Detect which cell encompasses the target text, then output its (X, Y) center coordinate. 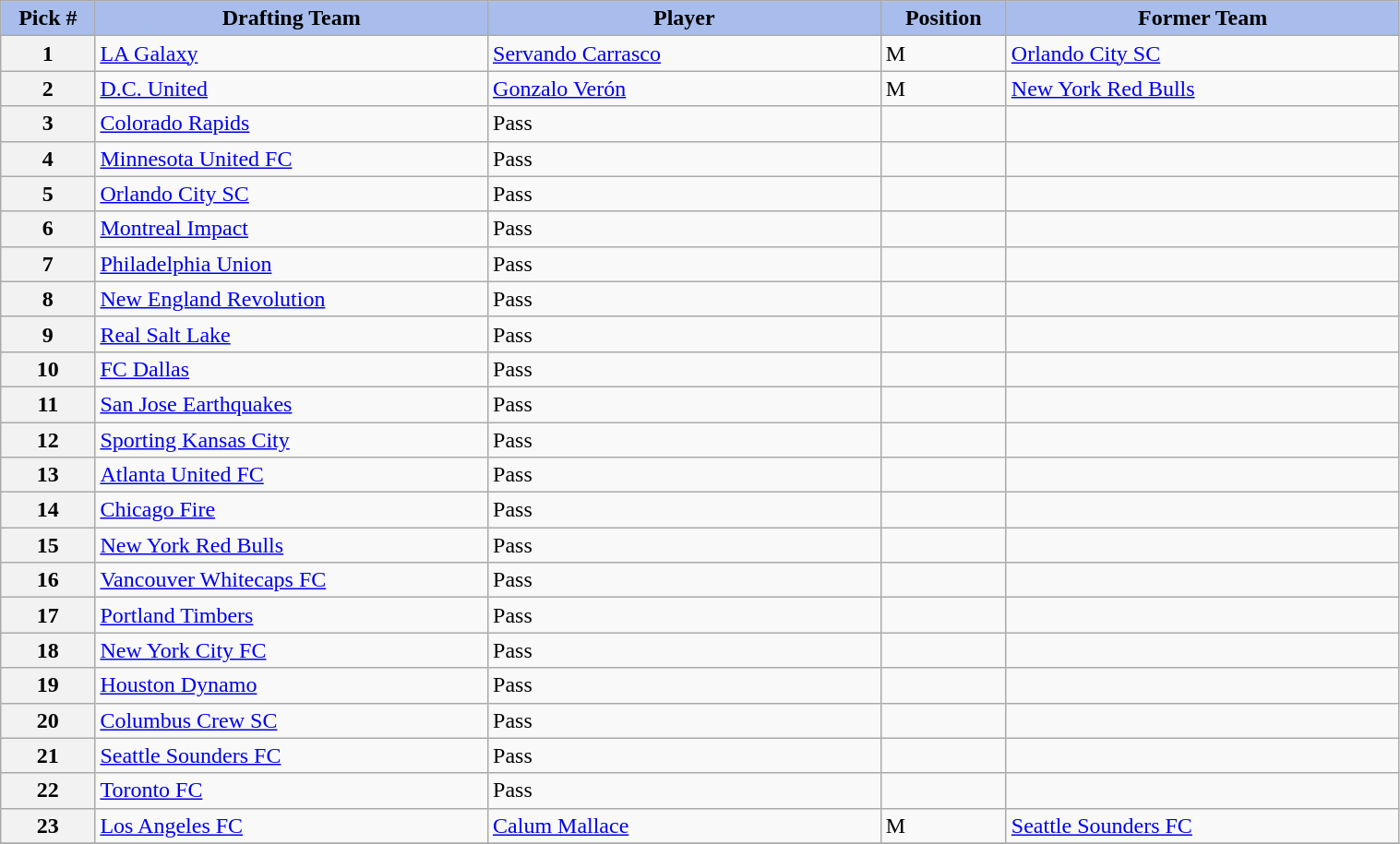
New England Revolution (292, 299)
Real Salt Lake (292, 334)
San Jose Earthquakes (292, 404)
Columbus Crew SC (292, 720)
2 (48, 89)
Minnesota United FC (292, 159)
Montreal Impact (292, 229)
Chicago Fire (292, 510)
Calum Mallace (685, 826)
Houston Dynamo (292, 685)
D.C. United (292, 89)
Gonzalo Verón (685, 89)
Drafting Team (292, 18)
4 (48, 159)
15 (48, 545)
Pick # (48, 18)
19 (48, 685)
18 (48, 650)
Philadelphia Union (292, 264)
Player (685, 18)
23 (48, 826)
Sporting Kansas City (292, 440)
11 (48, 404)
20 (48, 720)
12 (48, 440)
Position (943, 18)
Servando Carrasco (685, 53)
3 (48, 124)
Los Angeles FC (292, 826)
5 (48, 194)
New York City FC (292, 650)
Atlanta United FC (292, 475)
8 (48, 299)
Portland Timbers (292, 615)
22 (48, 791)
13 (48, 475)
14 (48, 510)
Former Team (1203, 18)
LA Galaxy (292, 53)
16 (48, 580)
6 (48, 229)
Vancouver Whitecaps FC (292, 580)
FC Dallas (292, 369)
1 (48, 53)
7 (48, 264)
10 (48, 369)
17 (48, 615)
21 (48, 755)
Toronto FC (292, 791)
9 (48, 334)
Colorado Rapids (292, 124)
